Locate the cell with the specified text and output its (X, Y) center coordinate. 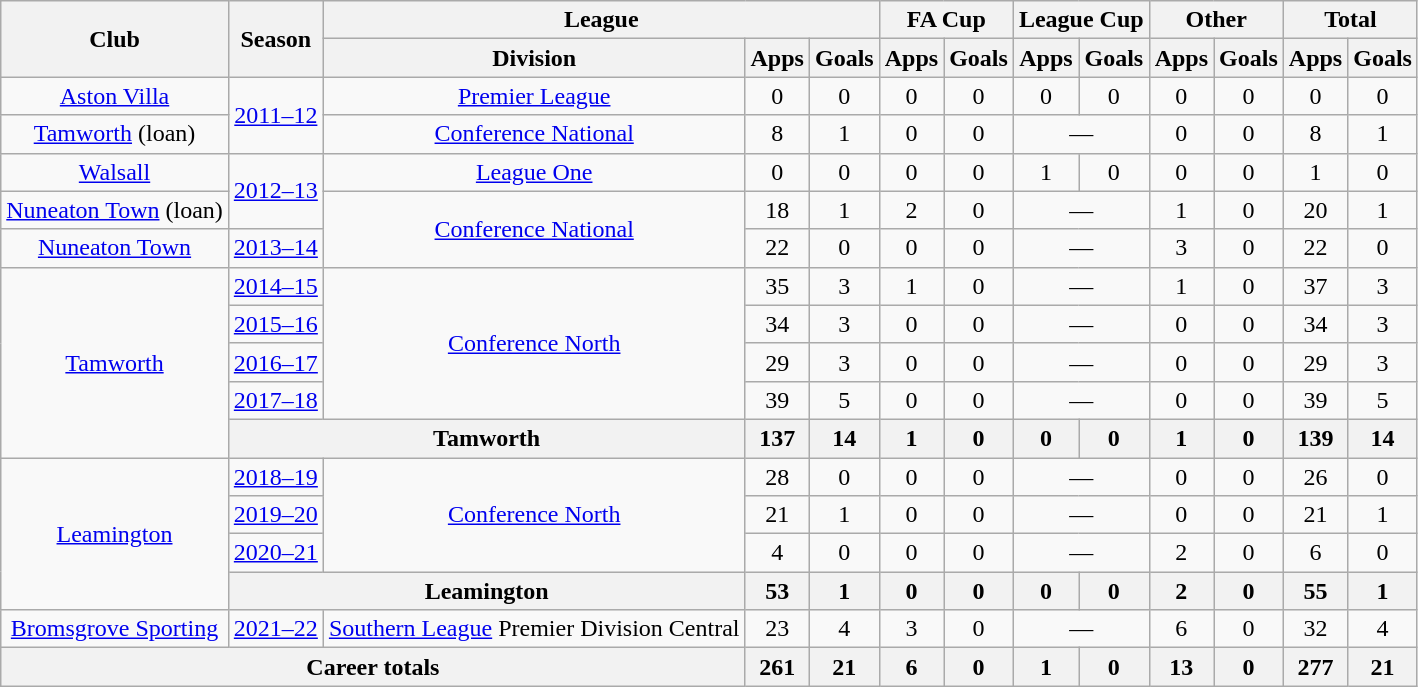
261 (777, 667)
2013–14 (276, 248)
Southern League Premier Division Central (534, 629)
2018–19 (276, 477)
Other (1216, 20)
2011–12 (276, 115)
Bromsgrove Sporting (115, 629)
Walsall (115, 172)
2016–17 (276, 362)
23 (777, 629)
139 (1315, 438)
13 (1181, 667)
Season (276, 39)
2012–13 (276, 191)
137 (777, 438)
Nuneaton Town (loan) (115, 210)
26 (1315, 477)
Club (115, 39)
53 (777, 591)
2020–21 (276, 553)
277 (1315, 667)
Tamworth (loan) (115, 134)
37 (1315, 286)
18 (777, 210)
55 (1315, 591)
2019–20 (276, 515)
Nuneaton Town (115, 248)
20 (1315, 210)
32 (1315, 629)
2017–18 (276, 400)
2014–15 (276, 286)
2021–22 (276, 629)
Premier League (534, 96)
35 (777, 286)
Division (534, 58)
28 (777, 477)
Aston Villa (115, 96)
2015–16 (276, 324)
FA Cup (946, 20)
League (601, 20)
Career totals (373, 667)
Total (1350, 20)
League Cup (1081, 20)
League One (534, 172)
